Capture the cell that displays the provided text and extract its [x, y] central coordinate. 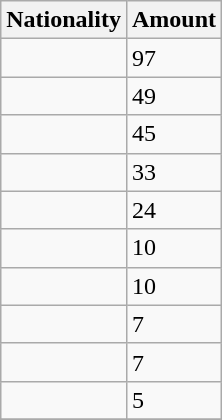
5 [174, 400]
Amount [174, 20]
Nationality [64, 20]
49 [174, 96]
97 [174, 58]
45 [174, 134]
33 [174, 172]
24 [174, 210]
